Locate the cell with the specified text and output its (x, y) center coordinate. 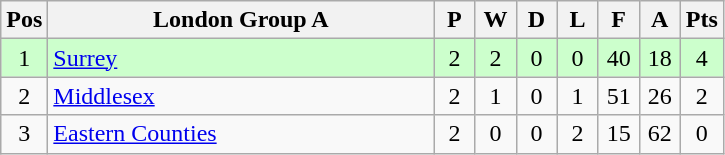
W (496, 20)
Pts (702, 20)
3 (24, 134)
40 (618, 58)
P (454, 20)
L (578, 20)
51 (618, 96)
15 (618, 134)
Eastern Counties (241, 134)
D (536, 20)
26 (660, 96)
Pos (24, 20)
A (660, 20)
F (618, 20)
London Group A (241, 20)
4 (702, 58)
18 (660, 58)
Middlesex (241, 96)
62 (660, 134)
Surrey (241, 58)
